Find where the given text appears and provide that cell's center as (X, Y) coordinate. 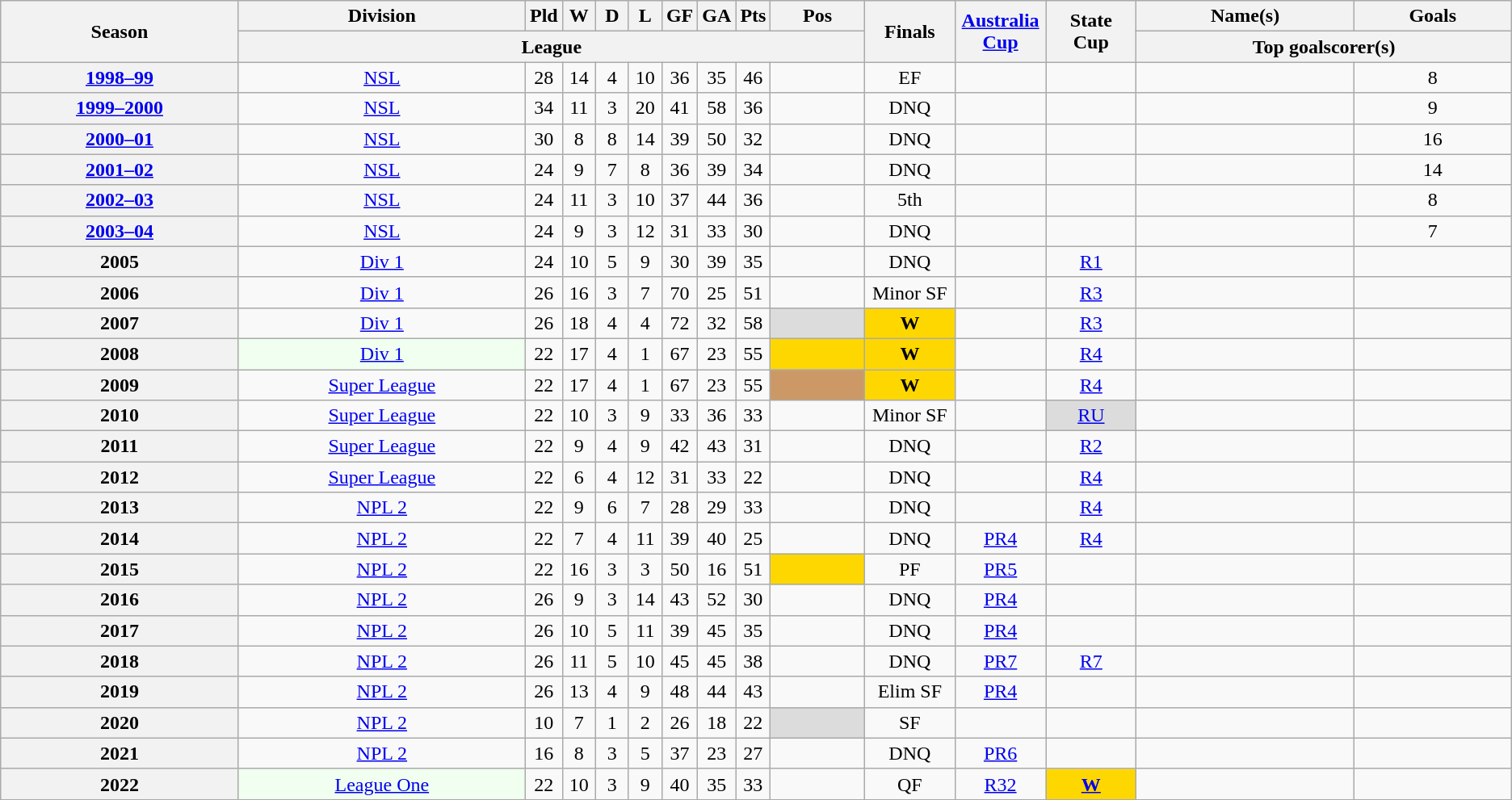
RU (1091, 416)
2003–04 (120, 231)
2009 (120, 385)
Division (381, 16)
52 (717, 600)
2006 (120, 292)
Elim SF (909, 692)
2000–01 (120, 139)
Australia Cup (1000, 31)
5th (909, 200)
PR5 (1000, 569)
29 (717, 508)
L (645, 16)
D (612, 16)
2010 (120, 416)
R7 (1091, 661)
2011 (120, 446)
70 (679, 292)
State Cup (1091, 31)
Goals (1433, 16)
2002–03 (120, 200)
GF (679, 16)
GA (717, 16)
20 (645, 108)
2017 (120, 630)
Pts (753, 16)
41 (679, 108)
2007 (120, 323)
2021 (120, 753)
48 (679, 692)
League One (381, 784)
2005 (120, 262)
Season (120, 31)
2020 (120, 723)
2014 (120, 538)
1999–2000 (120, 108)
27 (753, 753)
Finals (909, 31)
R2 (1091, 446)
2013 (120, 508)
QF (909, 784)
13 (578, 692)
72 (679, 323)
2015 (120, 569)
1998–99 (120, 77)
2 (645, 723)
PR6 (1000, 753)
EF (909, 77)
SF (909, 723)
R32 (1000, 784)
2016 (120, 600)
42 (679, 446)
Pos (817, 16)
Top goalscorer(s) (1324, 47)
Pld (544, 16)
R1 (1091, 262)
PR7 (1000, 661)
2008 (120, 354)
League (551, 47)
46 (753, 77)
2022 (120, 784)
PF (909, 569)
38 (753, 661)
2012 (120, 477)
2019 (120, 692)
2001–02 (120, 170)
Name(s) (1245, 16)
2018 (120, 661)
